Search for the cell housing the specified text and yield its [X, Y] center coordinate. 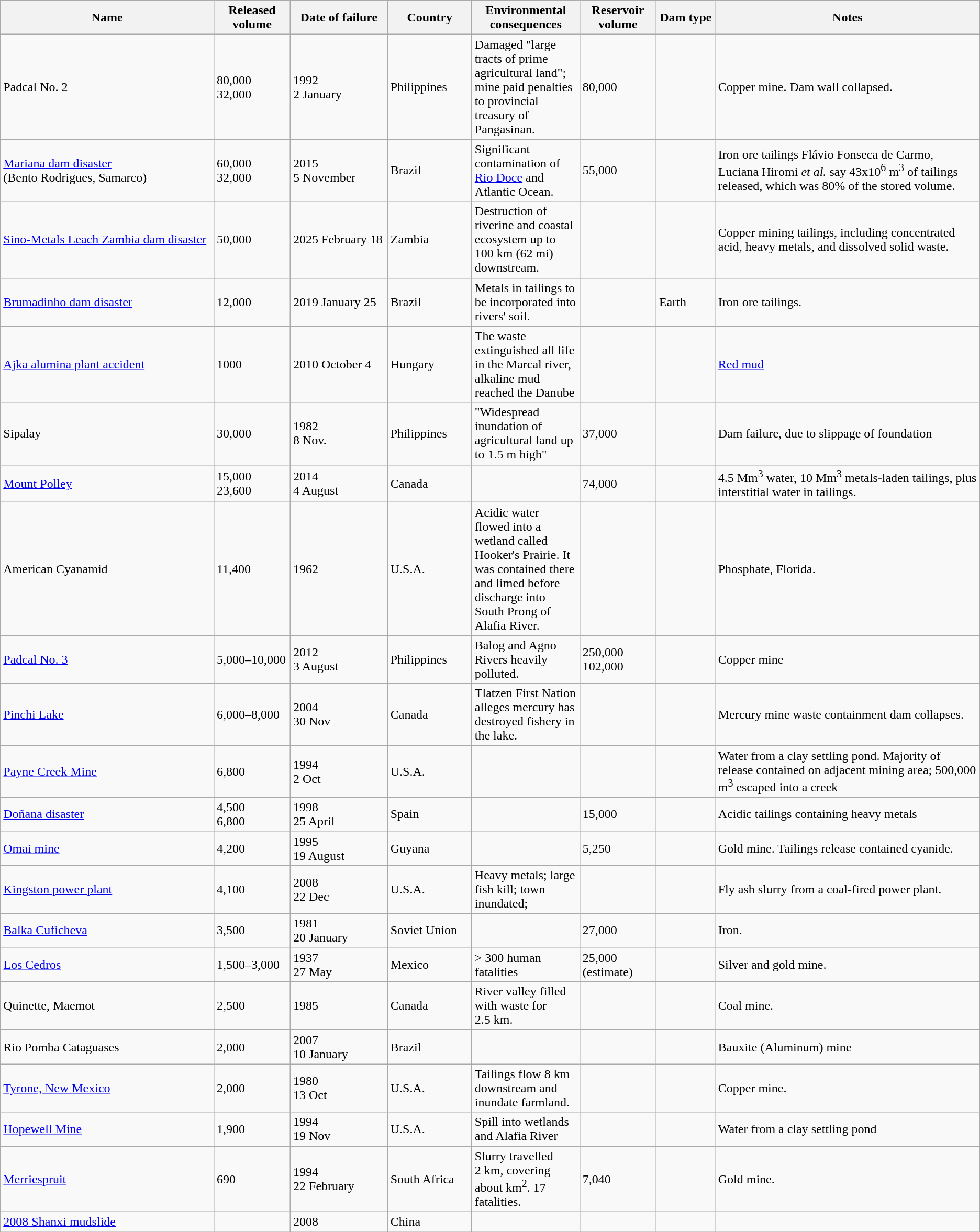
Destruction of riverine and coastal ecosystem up to 100 km (62 mi) downstream. [526, 240]
19828 Nov. [339, 433]
American Cyanamid [107, 569]
The waste extinguished all life in the Marcal river, alkaline mud reached the Danube [526, 364]
> 300 human fatalities [526, 965]
Copper mine. Dam wall collapsed. [847, 87]
Iron ore tailings Flávio Fonseca de Carmo, Luciana Hiromi et al. say 43x106 m3 of tailings released, which was 80% of the stored volume. [847, 171]
25,000 (estimate) [618, 965]
Padcal No. 2 [107, 87]
Acidic water flowed into a wetland called Hooker's Prairie. It was contained there and limed before discharge into South Prong of Alafia River. [526, 569]
Iron ore tailings. [847, 302]
Mariana dam disaster(Bento Rodrigues, Samarco) [107, 171]
Quinette, Maemot [107, 1006]
199422 February [339, 1179]
Zambia [429, 240]
Los Cedros [107, 965]
2,500 [252, 1006]
Tyrone, New Mexico [107, 1088]
Significant contamination of Rio Doce and Atlantic Ocean. [526, 171]
Iron. [847, 931]
Reservoir volume [618, 18]
Doñana disaster [107, 814]
Tlatzen First Nation alleges mercury has destroyed fishery in the lake. [526, 715]
Mercury mine waste containment dam collapses. [847, 715]
4,5006,800 [252, 814]
China [429, 1222]
80,000 [618, 87]
12,000 [252, 302]
1,500–3,000 [252, 965]
Balka Cuficheva [107, 931]
5,250 [618, 849]
Heavy metals; large fish kill; town inundated; [526, 890]
Silver and gold mine. [847, 965]
80,00032,000 [252, 87]
Tailings flow 8 km downstream and inundate farmland. [526, 1088]
Pinchi Lake [107, 715]
Phosphate, Florida. [847, 569]
Released volume [252, 18]
200822 Dec [339, 890]
200430 Nov [339, 715]
Coal mine. [847, 1006]
Acidic tailings containing heavy metals [847, 814]
2010 October 4 [339, 364]
Notes [847, 18]
"Widespread inundation of agricultural land up to 1.5 m high" [526, 433]
Merriespruit [107, 1179]
Copper mine [847, 659]
1000 [252, 364]
Environmental consequences [526, 18]
20155 November [339, 171]
198013 Oct [339, 1088]
198120 January [339, 931]
2008 [339, 1222]
Damaged "large tracts of prime agricultural land"; mine paid penalties to provincial treasury of Pangasinan. [526, 87]
Copper mine. [847, 1088]
4.5 Mm3 water, 10 Mm3 metals-laden tailings, plus interstitial water in tailings. [847, 484]
Name [107, 18]
193727 May [339, 965]
Sipalay [107, 433]
Bauxite (Aluminum) mine [847, 1047]
5,000–10,000 [252, 659]
7,040 [618, 1179]
Balog and Agno Rivers heavily polluted. [526, 659]
37,000 [618, 433]
15,000 [618, 814]
1,900 [252, 1129]
199825 April [339, 814]
19942 Oct [339, 771]
199519 August [339, 849]
Payne Creek Mine [107, 771]
6,000–8,000 [252, 715]
Omai mine [107, 849]
27,000 [618, 931]
15,00023,600 [252, 484]
74,000 [618, 484]
Copper mining tailings, including concentrated acid, heavy metals, and dissolved solid waste. [847, 240]
60,00032,000 [252, 171]
250,000102,000 [618, 659]
2025 February 18 [339, 240]
Water from a clay settling pond. Majority of release contained on adjacent mining area; 500,000 m3 escaped into a creek [847, 771]
50,000 [252, 240]
Rio Pomba Cataguases [107, 1047]
Water from a clay settling pond [847, 1129]
1962 [339, 569]
Padcal No. 3 [107, 659]
Dam failure, due to slippage of foundation [847, 433]
20123 August [339, 659]
Slurry travelled 2 km, covering about km2. 17 fatalities. [526, 1179]
30,000 [252, 433]
Dam type [686, 18]
Gold mine. Tailings release contained cyanide. [847, 849]
199419 Nov [339, 1129]
Date of failure [339, 18]
1985 [339, 1006]
3,500 [252, 931]
Gold mine. [847, 1179]
55,000 [618, 171]
Spain [429, 814]
Spill into wetlands and Alafia River [526, 1129]
River valley filled with waste for 2.5 km. [526, 1006]
Brumadinho dam disaster [107, 302]
Sino-Metals Leach Zambia dam disaster [107, 240]
4,100 [252, 890]
Guyana [429, 849]
19922 January [339, 87]
4,200 [252, 849]
11,400 [252, 569]
6,800 [252, 771]
2008 Shanxi mudslide [107, 1222]
2019 January 25 [339, 302]
Country [429, 18]
Mexico [429, 965]
Fly ash slurry from a coal-fired power plant. [847, 890]
South Africa [429, 1179]
Mount Polley [107, 484]
690 [252, 1179]
20144 August [339, 484]
Hopewell Mine [107, 1129]
Kingston power plant [107, 890]
Metals in tailings to be incorporated into rivers' soil. [526, 302]
Earth [686, 302]
200710 January [339, 1047]
Soviet Union [429, 931]
Hungary [429, 364]
Ajka alumina plant accident [107, 364]
Red mud [847, 364]
